Determine the (x, y) coordinate at the center of the cell enclosing the given text.  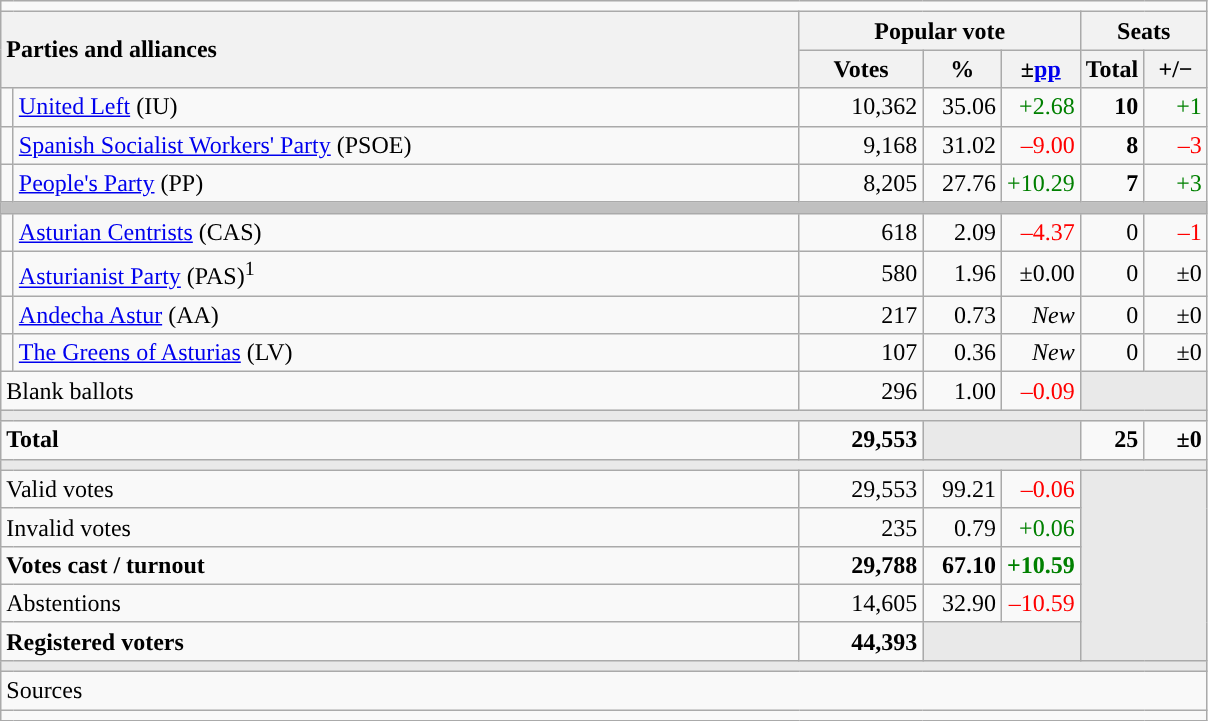
Votes cast / turnout (400, 565)
+1 (1176, 107)
35.06 (962, 107)
±pp (1040, 69)
People's Party (PP) (406, 183)
25 (1112, 440)
±0.00 (1040, 274)
32.90 (962, 603)
+2.68 (1040, 107)
235 (861, 527)
–1 (1176, 232)
Invalid votes (400, 527)
United Left (IU) (406, 107)
580 (861, 274)
8 (1112, 145)
Popular vote (940, 31)
Asturianist Party (PAS)1 (406, 274)
–3 (1176, 145)
14,605 (861, 603)
Seats (1144, 31)
+/− (1176, 69)
Registered voters (400, 641)
–0.09 (1040, 391)
7 (1112, 183)
10,362 (861, 107)
+10.29 (1040, 183)
+10.59 (1040, 565)
–10.59 (1040, 603)
217 (861, 315)
1.96 (962, 274)
618 (861, 232)
–4.37 (1040, 232)
0.79 (962, 527)
44,393 (861, 641)
67.10 (962, 565)
Sources (604, 691)
99.21 (962, 489)
Blank ballots (400, 391)
27.76 (962, 183)
8,205 (861, 183)
–0.06 (1040, 489)
Spanish Socialist Workers' Party (PSOE) (406, 145)
–9.00 (1040, 145)
296 (861, 391)
1.00 (962, 391)
29,788 (861, 565)
0.36 (962, 353)
Parties and alliances (400, 50)
31.02 (962, 145)
+3 (1176, 183)
0.73 (962, 315)
Valid votes (400, 489)
107 (861, 353)
+0.06 (1040, 527)
9,168 (861, 145)
Asturian Centrists (CAS) (406, 232)
Votes (861, 69)
Andecha Astur (AA) (406, 315)
10 (1112, 107)
% (962, 69)
2.09 (962, 232)
Abstentions (400, 603)
The Greens of Asturias (LV) (406, 353)
